Return the (X, Y) coordinate for the center point of the cell that contains the specified text.  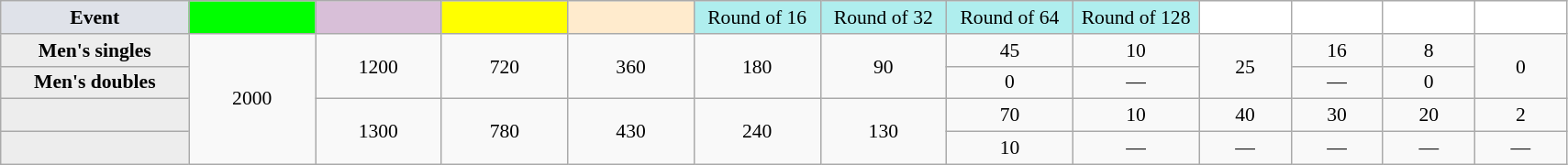
1300 (379, 132)
45 (1010, 50)
720 (505, 66)
70 (1010, 115)
Event (95, 17)
780 (505, 132)
Men's doubles (95, 82)
Round of 16 (757, 17)
Men's singles (95, 50)
20 (1429, 115)
2 (1520, 115)
240 (757, 132)
Round of 64 (1010, 17)
360 (631, 66)
Round of 128 (1136, 17)
25 (1245, 66)
90 (884, 66)
430 (631, 132)
1200 (379, 66)
Round of 32 (884, 17)
130 (884, 132)
180 (757, 66)
30 (1337, 115)
40 (1245, 115)
2000 (252, 99)
8 (1429, 50)
16 (1337, 50)
